Scan for the cell matching the given text and deliver its (x, y) coordinate at center. 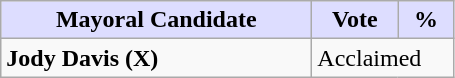
Acclaimed (383, 58)
% (426, 20)
Vote (355, 20)
Jody Davis (X) (156, 58)
Mayoral Candidate (156, 20)
